Return (x, y) of the center of cell containing provided text 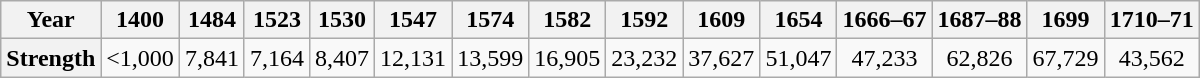
<1,000 (140, 58)
1687–88 (980, 20)
23,232 (644, 58)
51,047 (798, 58)
Year (51, 20)
1654 (798, 20)
8,407 (342, 58)
1666–67 (884, 20)
13,599 (490, 58)
43,562 (1152, 58)
1400 (140, 20)
12,131 (414, 58)
1547 (414, 20)
Strength (51, 58)
67,729 (1066, 58)
62,826 (980, 58)
1574 (490, 20)
47,233 (884, 58)
1592 (644, 20)
1699 (1066, 20)
1523 (276, 20)
16,905 (568, 58)
1609 (722, 20)
1484 (212, 20)
37,627 (722, 58)
1582 (568, 20)
7,841 (212, 58)
1710–71 (1152, 20)
7,164 (276, 58)
1530 (342, 20)
